Output the (x, y) coordinate of the center of the cell containing the given text.  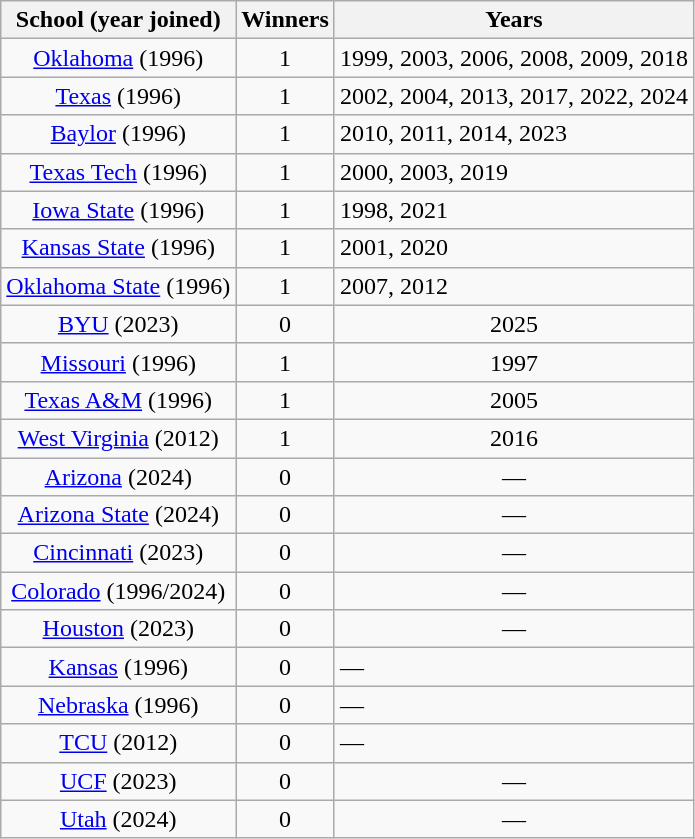
Iowa State (1996) (118, 210)
2002, 2004, 2013, 2017, 2022, 2024 (514, 96)
Texas Tech (1996) (118, 172)
TCU (2012) (118, 743)
Arizona (2024) (118, 477)
BYU (2023) (118, 324)
Cincinnati (2023) (118, 553)
Winners (286, 20)
Oklahoma (1996) (118, 58)
Houston (2023) (118, 629)
Kansas State (1996) (118, 248)
Texas A&M (1996) (118, 400)
2000, 2003, 2019 (514, 172)
Oklahoma State (1996) (118, 286)
Texas (1996) (118, 96)
1999, 2003, 2006, 2008, 2009, 2018 (514, 58)
1998, 2021 (514, 210)
Kansas (1996) (118, 667)
1997 (514, 362)
2007, 2012 (514, 286)
UCF (2023) (118, 781)
2005 (514, 400)
Nebraska (1996) (118, 705)
Baylor (1996) (118, 134)
2001, 2020 (514, 248)
Missouri (1996) (118, 362)
Arizona State (2024) (118, 515)
Colorado (1996/2024) (118, 591)
West Virginia (2012) (118, 438)
Utah (2024) (118, 819)
2010, 2011, 2014, 2023 (514, 134)
Years (514, 20)
2025 (514, 324)
School (year joined) (118, 20)
2016 (514, 438)
